For the text-containing cell, return its midpoint in [x, y] coordinate format. 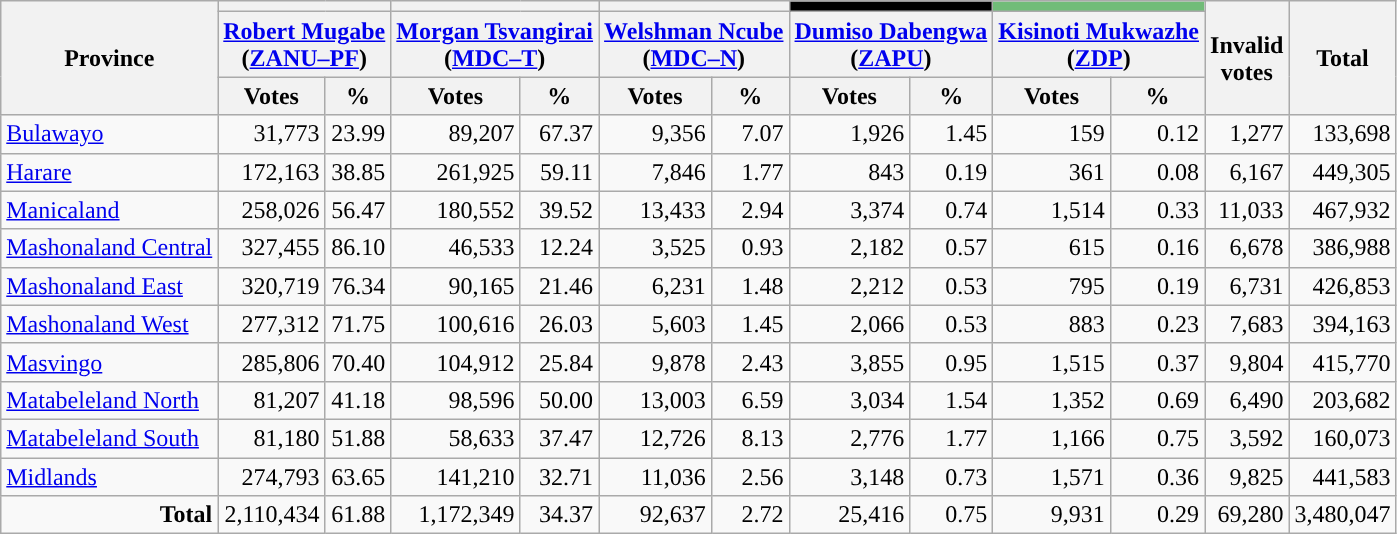
21.46 [560, 286]
71.75 [358, 324]
13,433 [656, 210]
Welshman Ncube(MDC–N) [694, 44]
1.48 [750, 286]
Bulawayo [110, 134]
59.11 [560, 172]
25,416 [850, 515]
0.36 [1157, 477]
615 [1052, 248]
11,036 [656, 477]
86.10 [358, 248]
203,682 [1342, 400]
2.72 [750, 515]
3,592 [1247, 438]
39.52 [560, 210]
70.40 [358, 362]
3,034 [850, 400]
26.03 [560, 324]
1,926 [850, 134]
98,596 [456, 400]
92,637 [656, 515]
Matabeleland South [110, 438]
172,163 [272, 172]
386,988 [1342, 248]
Invalidvotes [1247, 58]
6,167 [1247, 172]
0.74 [952, 210]
Midlands [110, 477]
3,855 [850, 362]
843 [850, 172]
361 [1052, 172]
415,770 [1342, 362]
6,678 [1247, 248]
25.84 [560, 362]
51.88 [358, 438]
1,352 [1052, 400]
6,731 [1247, 286]
Mashonaland East [110, 286]
7.07 [750, 134]
3,525 [656, 248]
Province [110, 58]
46,533 [456, 248]
0.29 [1157, 515]
180,552 [456, 210]
104,912 [456, 362]
89,207 [456, 134]
31,773 [272, 134]
41.18 [358, 400]
9,356 [656, 134]
9,931 [1052, 515]
327,455 [272, 248]
Mashonaland West [110, 324]
38.85 [358, 172]
467,932 [1342, 210]
9,825 [1247, 477]
7,683 [1247, 324]
37.47 [560, 438]
61.88 [358, 515]
5,603 [656, 324]
0.33 [1157, 210]
0.16 [1157, 248]
1,515 [1052, 362]
81,180 [272, 438]
261,925 [456, 172]
3,374 [850, 210]
2.94 [750, 210]
1,571 [1052, 477]
2.43 [750, 362]
81,207 [272, 400]
1,277 [1247, 134]
883 [1052, 324]
Masvingo [110, 362]
2.56 [750, 477]
63.65 [358, 477]
0.57 [952, 248]
9,804 [1247, 362]
159 [1052, 134]
449,305 [1342, 172]
133,698 [1342, 134]
0.73 [952, 477]
320,719 [272, 286]
8.13 [750, 438]
9,878 [656, 362]
12.24 [560, 248]
141,210 [456, 477]
277,312 [272, 324]
0.08 [1157, 172]
3,480,047 [1342, 515]
Matabeleland North [110, 400]
258,026 [272, 210]
Mashonaland Central [110, 248]
285,806 [272, 362]
160,073 [1342, 438]
67.37 [560, 134]
76.34 [358, 286]
0.12 [1157, 134]
6.59 [750, 400]
0.93 [750, 248]
795 [1052, 286]
1,172,349 [456, 515]
13,003 [656, 400]
12,726 [656, 438]
100,616 [456, 324]
Morgan Tsvangirai(MDC–T) [495, 44]
3,148 [850, 477]
23.99 [358, 134]
2,776 [850, 438]
Dumiso Dabengwa(ZAPU) [891, 44]
50.00 [560, 400]
394,163 [1342, 324]
69,280 [1247, 515]
Kisinoti Mukwazhe(ZDP) [1099, 44]
56.47 [358, 210]
32.71 [560, 477]
6,231 [656, 286]
2,182 [850, 248]
7,846 [656, 172]
Manicaland [110, 210]
426,853 [1342, 286]
1.54 [952, 400]
441,583 [1342, 477]
34.37 [560, 515]
0.69 [1157, 400]
274,793 [272, 477]
1,166 [1052, 438]
58,633 [456, 438]
0.23 [1157, 324]
6,490 [1247, 400]
0.95 [952, 362]
2,110,434 [272, 515]
2,212 [850, 286]
0.37 [1157, 362]
2,066 [850, 324]
11,033 [1247, 210]
Robert Mugabe(ZANU–PF) [304, 44]
1,514 [1052, 210]
90,165 [456, 286]
Harare [110, 172]
